For the text-containing cell, return its midpoint in [x, y] coordinate format. 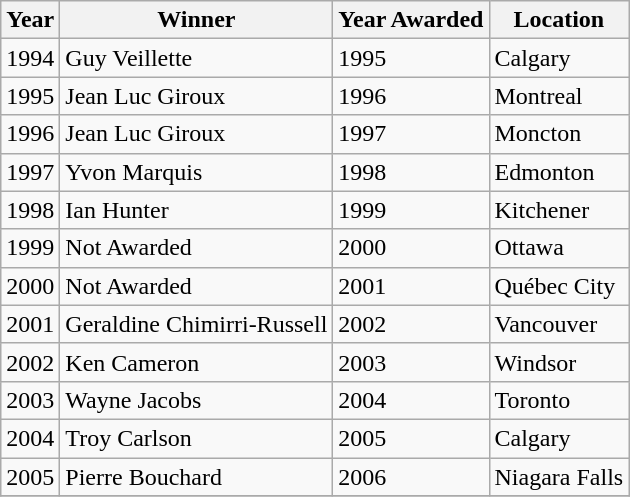
Ottawa [559, 248]
Pierre Bouchard [196, 477]
Guy Veillette [196, 58]
Troy Carlson [196, 438]
Geraldine Chimirri-Russell [196, 324]
Location [559, 20]
Yvon Marquis [196, 172]
Ken Cameron [196, 362]
Windsor [559, 362]
Montreal [559, 96]
Québec City [559, 286]
Year Awarded [411, 20]
Edmonton [559, 172]
Niagara Falls [559, 477]
Winner [196, 20]
Year [30, 20]
Toronto [559, 400]
2006 [411, 477]
Wayne Jacobs [196, 400]
1994 [30, 58]
Moncton [559, 134]
Vancouver [559, 324]
Kitchener [559, 210]
Ian Hunter [196, 210]
